Locate the cell with the specified text and output its (X, Y) center coordinate. 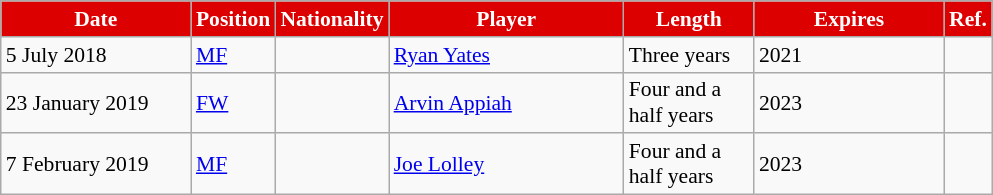
Player (506, 19)
FW (233, 102)
5 July 2018 (96, 55)
Three years (689, 55)
Ref. (968, 19)
Date (96, 19)
23 January 2019 (96, 102)
Length (689, 19)
Ryan Yates (506, 55)
Joe Lolley (506, 164)
Expires (849, 19)
Arvin Appiah (506, 102)
7 February 2019 (96, 164)
2021 (849, 55)
Position (233, 19)
Nationality (332, 19)
